Capture the cell that displays the provided text and extract its [x, y] central coordinate. 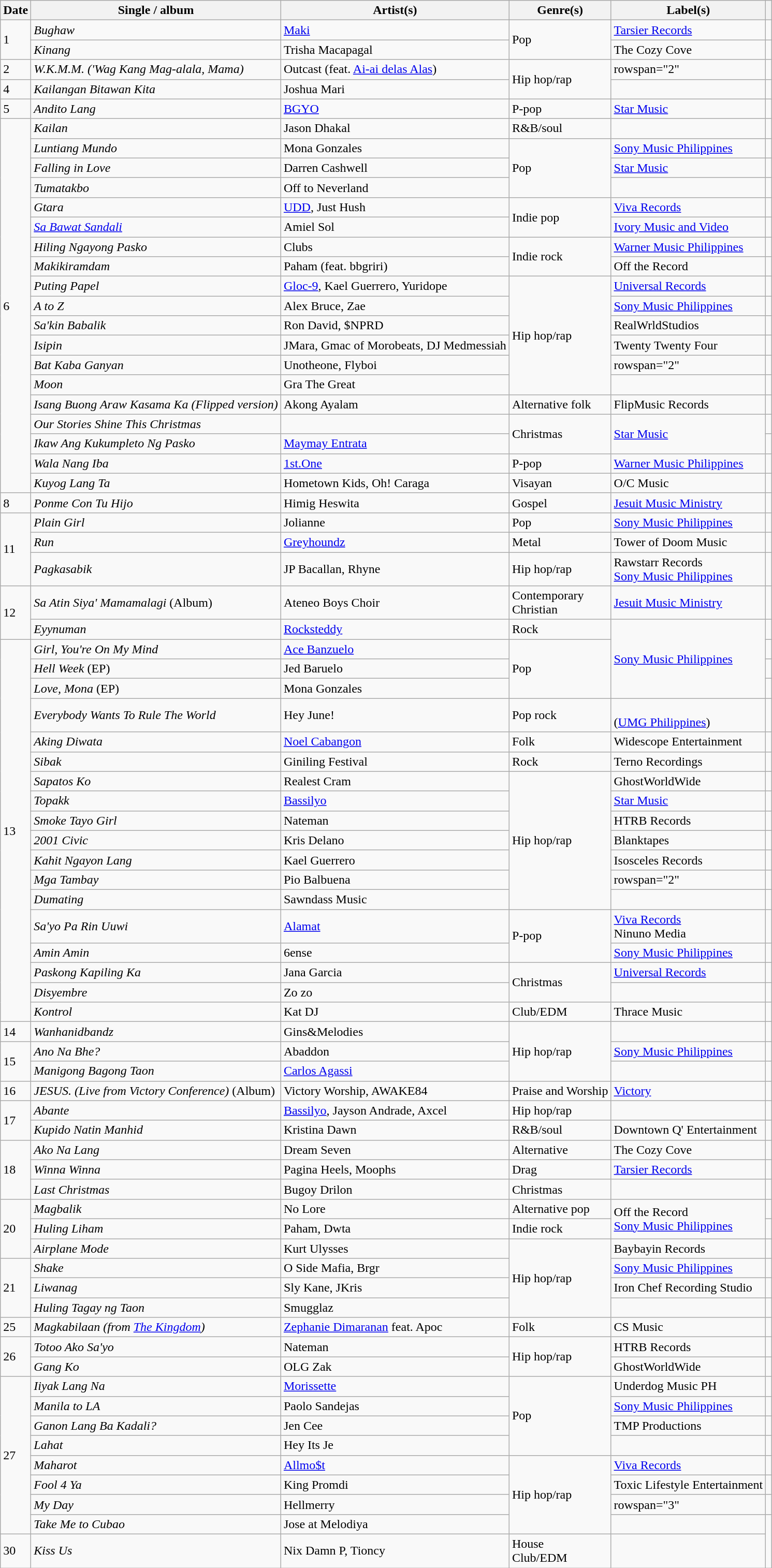
UDD, Just Hush [395, 207]
JP Bacallan, Rhyne [395, 568]
21 [16, 1288]
Bat Kaba Ganyan [156, 365]
Sapatos Ko [156, 781]
Airplane Mode [156, 1248]
Kinang [156, 50]
Gins&Melodies [395, 1032]
A to Z [156, 306]
30 [16, 1551]
8 [16, 503]
Thrace Music [689, 1012]
Gtara [156, 207]
5 [16, 109]
Sa'kin Babalik [156, 326]
Blanktapes [689, 840]
Gospel [560, 503]
Manila to LA [156, 1406]
Magkabilaan (from The Kingdom) [156, 1327]
Smugglaz [395, 1308]
Gra The Great [395, 385]
Totoo Ako Sa'yo [156, 1347]
Amiel Sol [395, 227]
Sa Atin Siya' Mamamalagi (Album) [156, 603]
Greyhoundz [395, 542]
Manigong Bagong Taon [156, 1071]
Single / album [156, 10]
FlipMusic Records [689, 404]
Metal [560, 542]
Allmo$t [395, 1465]
Kris Delano [395, 840]
Off to Neverland [395, 187]
Paham (feat. bbgriri) [395, 267]
Hometown Kids, Oh! Caraga [395, 483]
Magbalik [156, 1209]
rowspan="3" [689, 1504]
Luntiang Mundo [156, 148]
Our Stories Shine This Christmas [156, 424]
Bughaw [156, 30]
Outcast (feat. Ai-ai delas Alas) [395, 69]
Run [156, 542]
OLG Zak [395, 1367]
Drag [560, 1169]
Kupido Natin Manhid [156, 1130]
Label(s) [689, 10]
Winna Winna [156, 1169]
Nix Damn P, Tioncy [395, 1551]
Puting Papel [156, 286]
Huling Tagay ng Taon [156, 1308]
Isosceles Records [689, 860]
Dream Seven [395, 1150]
18 [16, 1169]
Topakk [156, 801]
20 [16, 1228]
Kuyog Lang Ta [156, 483]
Liwanag [156, 1288]
Girl, You're On My Mind [156, 649]
Terno Recordings [689, 761]
HouseClub/EDM [560, 1551]
Trisha Macapagal [395, 50]
Gloc-9, Kael Guerrero, Yuridope [395, 286]
TMP Productions [689, 1426]
Tower of Doom Music [689, 542]
Amin Amin [156, 953]
Falling in Love [156, 168]
Wanhanidbandz [156, 1032]
Maymay Entrata [395, 444]
Club/EDM [560, 1012]
Hiling Ngayong Pasko [156, 247]
Lahat [156, 1445]
Isang Buong Araw Kasama Ka (Flipped version) [156, 404]
Kailan [156, 128]
Hellmerry [395, 1504]
Maki [395, 30]
Ivory Music and Video [689, 227]
Genre(s) [560, 10]
Date [16, 10]
6ense [395, 953]
14 [16, 1032]
Mga Tambay [156, 880]
Disyembre [156, 992]
Paham, Dwta [395, 1228]
Kiss Us [156, 1551]
Iron Chef Recording Studio [689, 1288]
Jen Cee [395, 1426]
Pop rock [560, 715]
Off the RecordSony Music Philippines [689, 1219]
Ron David, $NPRD [395, 326]
Indie pop [560, 217]
Pagina Heels, Moophs [395, 1169]
Toxic Lifestyle Entertainment [689, 1485]
Kontrol [156, 1012]
Zephanie Dimaranan feat. Apoc [395, 1327]
Jolianne [395, 522]
Isipin [156, 345]
Take Me to Cubao [156, 1524]
Abante [156, 1110]
Zo zo [395, 992]
BGYO [395, 109]
Pagkasabik [156, 568]
Victory Worship, AWAKE84 [395, 1091]
Ano Na Bhe? [156, 1051]
Himig Heswita [395, 503]
W.K.M.M. ('Wag Kang Mag-alala, Mama) [156, 69]
2001 Civic [156, 840]
Hell Week (EP) [156, 669]
26 [16, 1357]
Akong Ayalam [395, 404]
Viva RecordsNinuno Media [689, 926]
Kailangan Bitawan Kita [156, 89]
CS Music [689, 1327]
Baybayin Records [689, 1248]
Sa'yo Pa Rin Uuwi [156, 926]
Andito Lang [156, 109]
JESUS. (Live from Victory Conference) (Album) [156, 1091]
Jason Dhakal [395, 128]
Aking Diwata [156, 742]
Ponme Con Tu Hijo [156, 503]
Moon [156, 385]
Bugoy Drilon [395, 1189]
Clubs [395, 247]
Tumatakbo [156, 187]
Noel Cabangon [395, 742]
Ganon Lang Ba Kadali? [156, 1426]
6 [16, 305]
Ikaw Ang Kukumpleto Ng Pasko [156, 444]
Abaddon [395, 1051]
Hey June! [395, 715]
Rocksteddy [395, 629]
Unotheone, Flyboi [395, 365]
Makikiramdam [156, 267]
Smoke Tayo Girl [156, 820]
King Promdi [395, 1485]
Praise and Worship [560, 1091]
4 [16, 89]
Darren Cashwell [395, 168]
Alternative folk [560, 404]
Kat DJ [395, 1012]
15 [16, 1061]
12 [16, 613]
Underdog Music PH [689, 1386]
Last Christmas [156, 1189]
Ako Na Lang [156, 1150]
Rawstarr RecordsSony Music Philippines [689, 568]
Widescope Entertainment [689, 742]
Ateneo Boys Choir [395, 603]
Carlos Agassi [395, 1071]
Realest Cram [395, 781]
Off the Record [689, 267]
Alternative [560, 1150]
Victory [689, 1091]
ContemporaryChristian [560, 603]
Shake [156, 1268]
27 [16, 1455]
Pio Balbuena [395, 880]
11 [16, 549]
Fool 4 Ya [156, 1485]
Paskong Kapiling Ka [156, 973]
16 [16, 1091]
Jana Garcia [395, 973]
Paolo Sandejas [395, 1406]
Morissette [395, 1386]
Kael Guerrero [395, 860]
Sibak [156, 761]
Huling Liham [156, 1228]
2 [16, 69]
RealWrldStudios [689, 326]
No Lore [395, 1209]
Bassilyo, Jayson Andrade, Axcel [395, 1110]
Sawndass Music [395, 899]
Artist(s) [395, 10]
13 [16, 830]
Sa Bawat Sandali [156, 227]
Joshua Mari [395, 89]
Alternative pop [560, 1209]
Downtown Q' Entertainment [689, 1130]
Visayan [560, 483]
Sly Kane, JKris [395, 1288]
Ace Banzuelo [395, 649]
Kurt Ulysses [395, 1248]
Jose at Melodiya [395, 1524]
Maharot [156, 1465]
17 [16, 1120]
Love, Mona (EP) [156, 688]
My Day [156, 1504]
Hey Its Je [395, 1445]
Wala Nang Iba [156, 463]
Alex Bruce, Zae [395, 306]
Eyynuman [156, 629]
Dumating [156, 899]
Jed Baruelo [395, 669]
(UMG Philippines) [689, 715]
1st.One [395, 463]
Plain Girl [156, 522]
Gang Ko [156, 1367]
Kahit Ngayon Lang [156, 860]
25 [16, 1327]
1 [16, 40]
JMara, Gmac of Morobeats, DJ Medmessiah [395, 345]
Kristina Dawn [395, 1130]
Everybody Wants To Rule The World [156, 715]
Bassilyo [395, 801]
Giniling Festival [395, 761]
Twenty Twenty Four [689, 345]
Iiyak Lang Na [156, 1386]
O Side Mafia, Brgr [395, 1268]
Alamat [395, 926]
O/C Music [689, 483]
